Scan for the cell matching the given text and deliver its [x, y] coordinate at center. 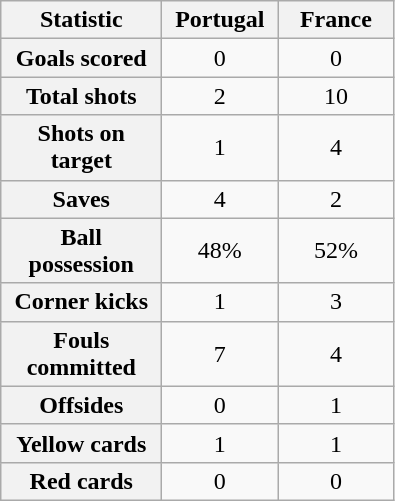
Red cards [82, 481]
Saves [82, 199]
France [336, 20]
3 [336, 302]
52% [336, 250]
Ball possession [82, 250]
Total shots [82, 96]
Offsides [82, 405]
Corner kicks [82, 302]
Portugal [220, 20]
48% [220, 250]
Goals scored [82, 58]
Yellow cards [82, 443]
Shots on target [82, 148]
Fouls committed [82, 354]
10 [336, 96]
7 [220, 354]
Statistic [82, 20]
